Find where the given text appears and provide that cell's center as [X, Y] coordinate. 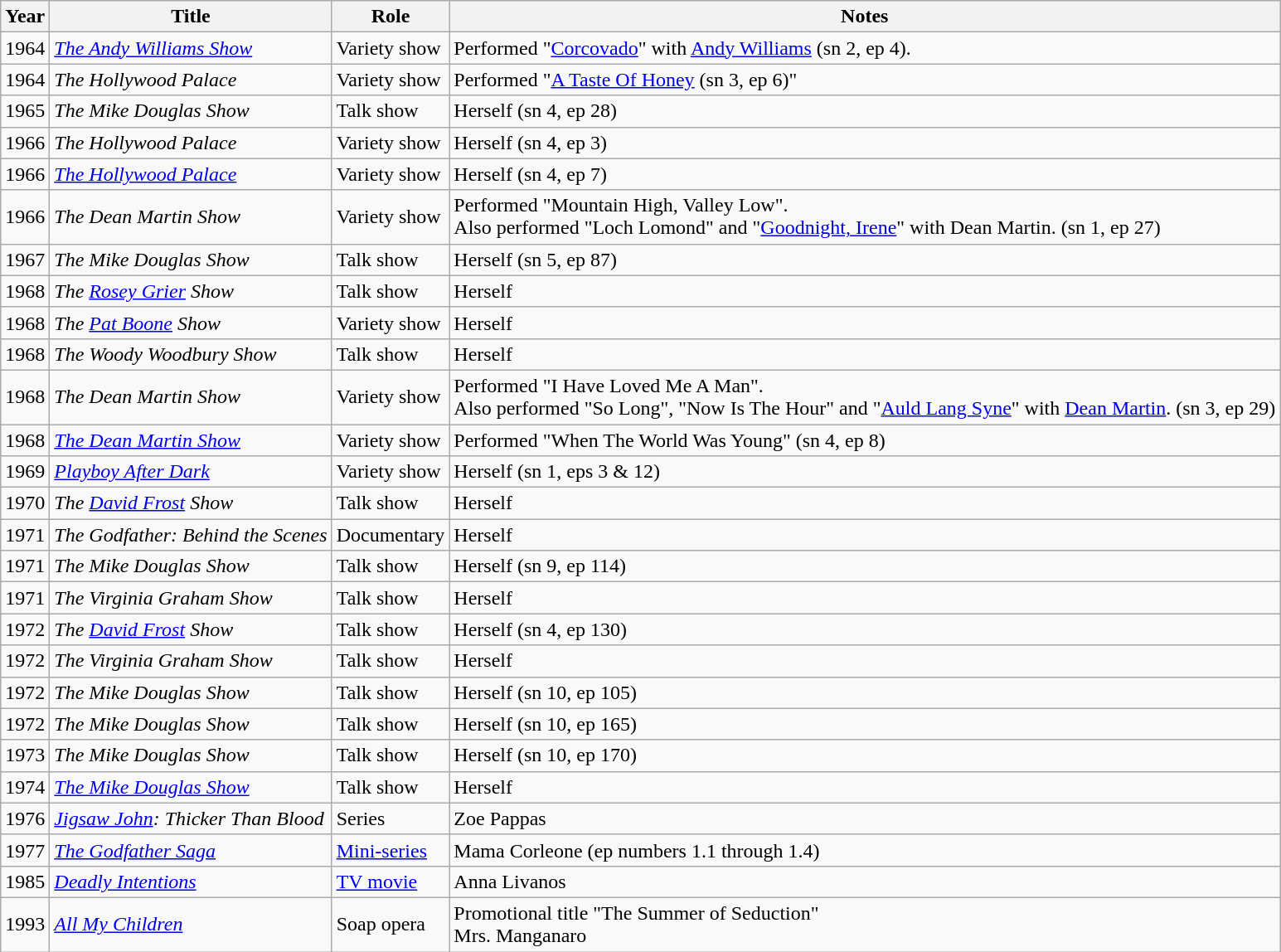
1977 [25, 850]
1973 [25, 755]
Mini-series [391, 850]
Performed "Mountain High, Valley Low". Also performed "Loch Lomond" and "Goodnight, Irene" with Dean Martin. (sn 1, ep 27) [865, 217]
All My Children [191, 924]
The Andy Williams Show [191, 48]
1967 [25, 260]
1985 [25, 882]
Notes [865, 17]
Performed "I Have Loved Me A Man". Also performed "So Long", "Now Is The Hour" and "Auld Lang Syne" with Dean Martin. (sn 3, ep 29) [865, 396]
Anna Livanos [865, 882]
Title [191, 17]
Deadly Intentions [191, 882]
Herself (sn 4, ep 28) [865, 111]
1969 [25, 472]
Zoe Pappas [865, 818]
Mama Corleone (ep numbers 1.1 through 1.4) [865, 850]
Jigsaw John: Thicker Than Blood [191, 818]
The Godfather: Behind the Scenes [191, 535]
Herself (sn 4, ep 3) [865, 143]
TV movie [391, 882]
The Pat Boone Show [191, 323]
1993 [25, 924]
1965 [25, 111]
Promotional title "The Summer of Seduction" Mrs. Manganaro [865, 924]
Performed "Corcovado" with Andy Williams (sn 2, ep 4). [865, 48]
Soap opera [391, 924]
1970 [25, 503]
Herself (sn 1, eps 3 & 12) [865, 472]
Herself (sn 10, ep 105) [865, 692]
The Woody Woodbury Show [191, 354]
Herself (sn 10, ep 165) [865, 724]
The Godfather Saga [191, 850]
Herself (sn 4, ep 7) [865, 174]
Herself (sn 5, ep 87) [865, 260]
The Rosey Grier Show [191, 291]
Herself (sn 9, ep 114) [865, 566]
Documentary [391, 535]
Performed "When The World Was Young" (sn 4, ep 8) [865, 440]
Role [391, 17]
Series [391, 818]
Year [25, 17]
Herself (sn 10, ep 170) [865, 755]
1976 [25, 818]
Performed "A Taste Of Honey (sn 3, ep 6)" [865, 80]
Herself (sn 4, ep 130) [865, 629]
Playboy After Dark [191, 472]
1974 [25, 787]
